For the text-containing cell, return its midpoint in (X, Y) coordinate format. 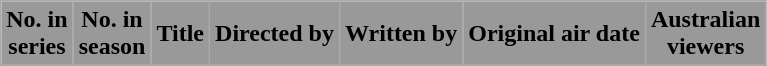
Title (180, 34)
Directed by (275, 34)
No. inseries (37, 34)
No. inseason (112, 34)
Original air date (554, 34)
Australianviewers (705, 34)
Written by (400, 34)
